Pinpoint the cell where the given text exists, returning its (x, y) midpoint coordinate. 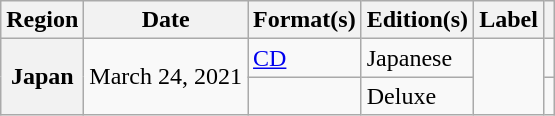
Format(s) (305, 20)
Deluxe (417, 96)
Region (42, 20)
Japan (42, 77)
CD (305, 58)
Label (509, 20)
March 24, 2021 (166, 77)
Date (166, 20)
Japanese (417, 58)
Edition(s) (417, 20)
